Determine the (X, Y) coordinate at the center of the cell enclosing the given text.  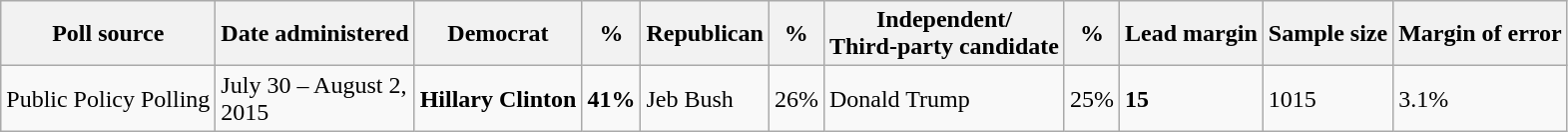
Donald Trump (944, 98)
Poll source (108, 34)
15 (1192, 98)
Jeb Bush (705, 98)
26% (796, 98)
Sample size (1327, 34)
3.1% (1481, 98)
Public Policy Polling (108, 98)
25% (1092, 98)
Republican (705, 34)
Margin of error (1481, 34)
July 30 – August 2,2015 (315, 98)
1015 (1327, 98)
Date administered (315, 34)
Independent/Third-party candidate (944, 34)
Hillary Clinton (498, 98)
Lead margin (1192, 34)
41% (611, 98)
Democrat (498, 34)
